For the text-containing cell, return its midpoint in [x, y] coordinate format. 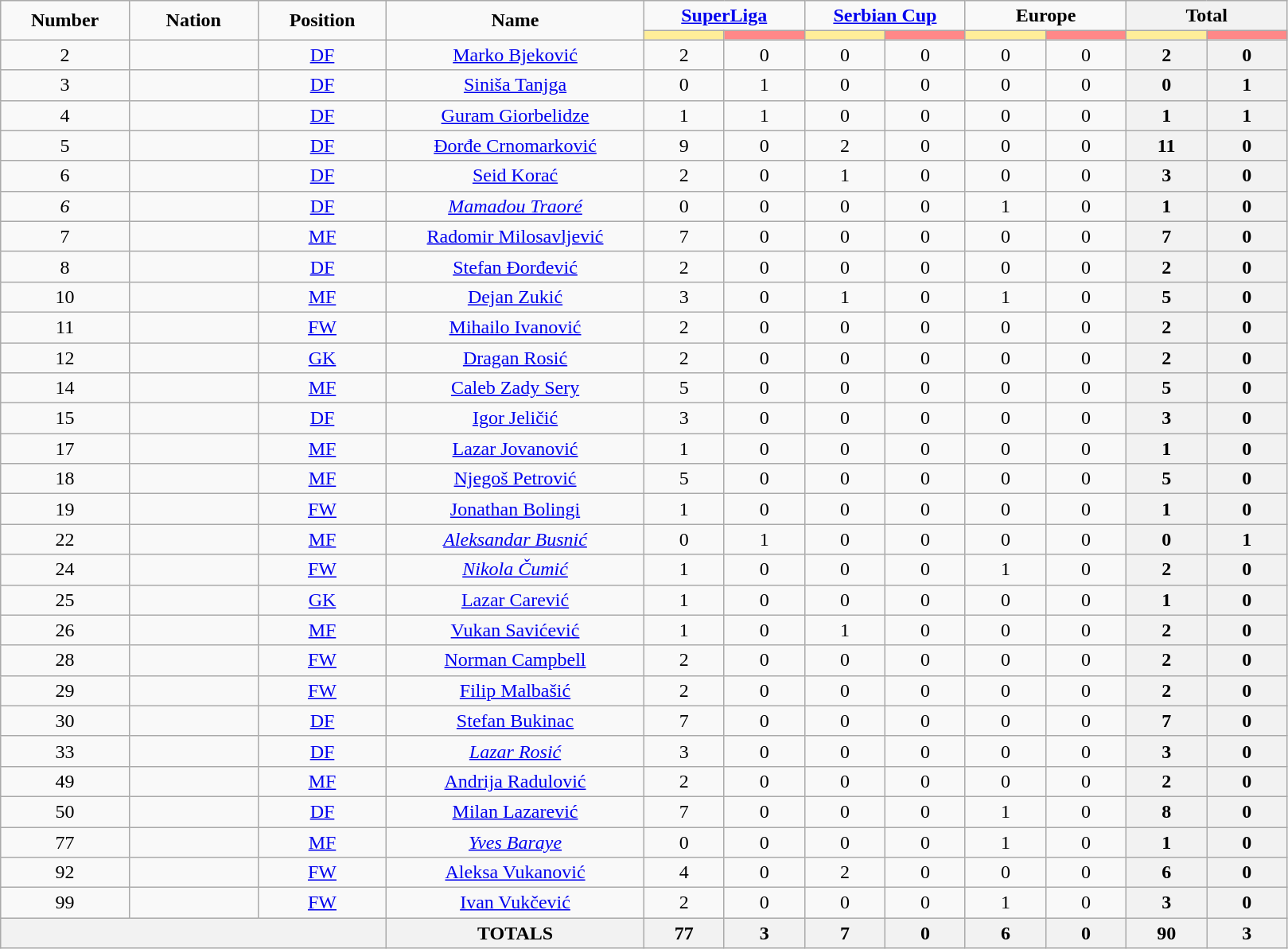
Aleksa Vukanović [516, 873]
Vukan Savićević [516, 630]
Filip Malbašić [516, 690]
Europe [1045, 16]
Number [65, 21]
Seid Korać [516, 176]
Serbian Cup [885, 16]
9 [684, 146]
25 [65, 600]
Stefan Đorđević [516, 266]
18 [65, 479]
Lazar Rosić [516, 751]
29 [65, 690]
90 [1166, 933]
Đorđe Crnomarković [516, 146]
Mihailo Ivanović [516, 327]
Dejan Zukić [516, 297]
10 [65, 297]
Milan Lazarević [516, 811]
Igor Jeličić [516, 418]
99 [65, 903]
30 [65, 721]
92 [65, 873]
49 [65, 781]
Dragan Rosić [516, 357]
Andrija Radulović [516, 781]
Ivan Vukčević [516, 903]
Jonathan Bolingi [516, 509]
28 [65, 660]
TOTALS [516, 933]
Guram Giorbelidze [516, 115]
Marko Bjeković [516, 55]
12 [65, 357]
Yves Baraye [516, 842]
Caleb Zady Sery [516, 388]
17 [65, 449]
Stefan Bukinac [516, 721]
Name [516, 21]
19 [65, 509]
24 [65, 570]
Aleksandar Busnić [516, 539]
Siniša Tanjga [516, 85]
Position [322, 21]
Lazar Jovanović [516, 449]
Lazar Carević [516, 600]
22 [65, 539]
SuperLiga [724, 16]
50 [65, 811]
14 [65, 388]
Norman Campbell [516, 660]
26 [65, 630]
33 [65, 751]
15 [65, 418]
Njegoš Petrović [516, 479]
Nikola Čumić [516, 570]
Nation [193, 21]
Mamadou Traoré [516, 206]
Radomir Milosavljević [516, 236]
Total [1207, 16]
